Return (x, y) of the center of cell containing provided text 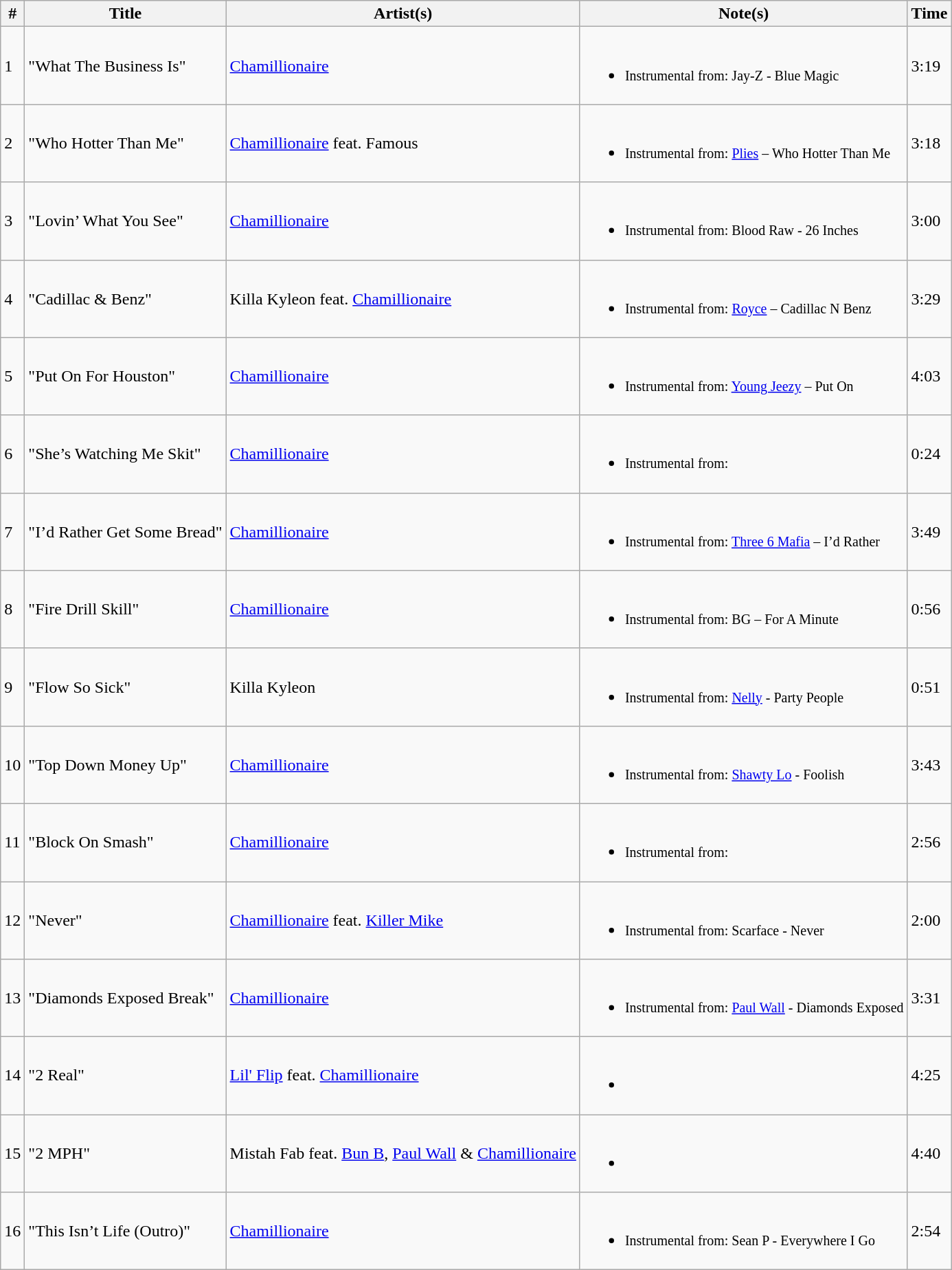
1 (12, 66)
5 (12, 377)
"Flow So Sick" (125, 687)
Instrumental from: Sean P - Everywhere I Go (743, 1232)
15 (12, 1153)
"Lovin’ What You See" (125, 221)
Note(s) (743, 14)
Instrumental from: Jay-Z - Blue Magic (743, 66)
9 (12, 687)
Chamillionaire feat. Famous (403, 143)
0:24 (929, 454)
"Fire Drill Skill" (125, 609)
4:25 (929, 1076)
"What The Business Is" (125, 66)
0:56 (929, 609)
2 (12, 143)
8 (12, 609)
Title (125, 14)
3:00 (929, 221)
Instrumental from: BG – For A Minute (743, 609)
"Who Hotter Than Me" (125, 143)
"This Isn’t Life (Outro)" (125, 1232)
3:29 (929, 298)
Chamillionaire feat. Killer Mike (403, 920)
Instrumental from: Paul Wall - Diamonds Exposed (743, 998)
"I’d Rather Get Some Bread" (125, 532)
3:43 (929, 764)
3 (12, 221)
Instrumental from: Young Jeezy – Put On (743, 377)
"Put On For Houston" (125, 377)
12 (12, 920)
2:56 (929, 843)
"Top Down Money Up" (125, 764)
# (12, 14)
14 (12, 1076)
Instrumental from: Scarface - Never (743, 920)
"Block On Smash" (125, 843)
13 (12, 998)
6 (12, 454)
3:18 (929, 143)
Artist(s) (403, 14)
"Diamonds Exposed Break" (125, 998)
"She’s Watching Me Skit" (125, 454)
"Cadillac & Benz" (125, 298)
Instrumental from: Shawty Lo - Foolish (743, 764)
0:51 (929, 687)
"2 Real" (125, 1076)
3:49 (929, 532)
Killa Kyleon feat. Chamillionaire (403, 298)
7 (12, 532)
11 (12, 843)
Lil' Flip feat. Chamillionaire (403, 1076)
16 (12, 1232)
4 (12, 298)
Instrumental from: Three 6 Mafia – I’d Rather (743, 532)
2:00 (929, 920)
Time (929, 14)
Mistah Fab feat. Bun B, Paul Wall & Chamillionaire (403, 1153)
Killa Kyleon (403, 687)
"2 MPH" (125, 1153)
Instrumental from: Nelly - Party People (743, 687)
Instrumental from: Royce – Cadillac N Benz (743, 298)
3:31 (929, 998)
4:40 (929, 1153)
Instrumental from: Blood Raw - 26 Inches (743, 221)
4:03 (929, 377)
"Never" (125, 920)
Instrumental from: Plies – Who Hotter Than Me (743, 143)
3:19 (929, 66)
2:54 (929, 1232)
10 (12, 764)
